Identify which cell holds the provided text, then report its (x, y) central coordinate. 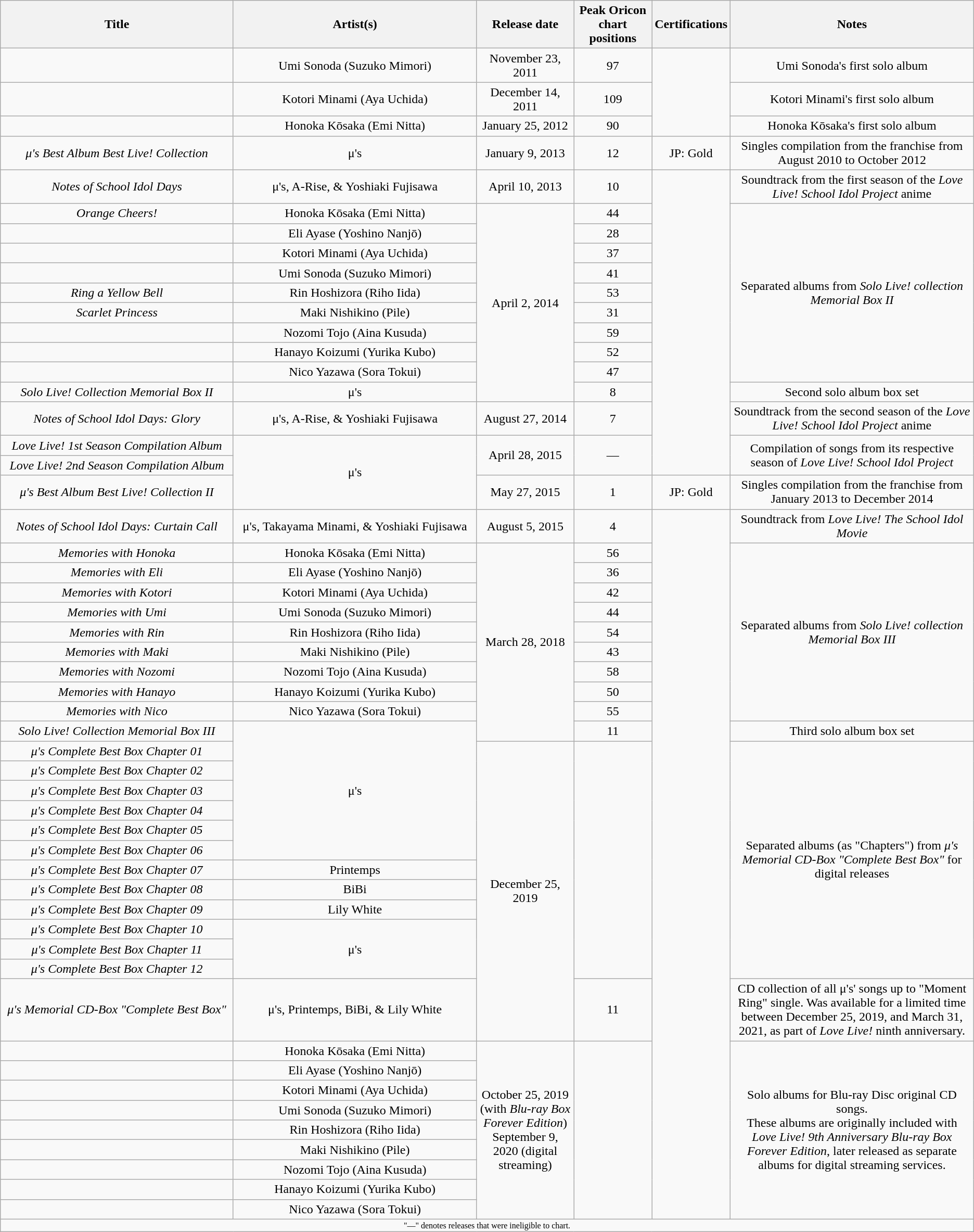
Memories with Honoka (117, 553)
Lily White (355, 909)
December 14, 2011 (526, 99)
μ's Complete Best Box Chapter 09 (117, 909)
μ's Complete Best Box Chapter 06 (117, 850)
Title (117, 24)
Orange Cheers! (117, 213)
Separated albums from Solo Live! collection Memorial Box II (852, 293)
μ's Best Album Best Live! Collection II (117, 492)
47 (613, 372)
Third solo album box set (852, 731)
8 (613, 392)
28 (613, 233)
12 (613, 153)
April 10, 2013 (526, 186)
Memories with Hanayo (117, 692)
59 (613, 333)
Umi Sonoda's first solo album (852, 66)
43 (613, 652)
μ's Complete Best Box Chapter 07 (117, 870)
Memories with Umi (117, 612)
52 (613, 352)
Release date (526, 24)
Love Live! 2nd Season Compilation Album (117, 465)
56 (613, 553)
53 (613, 293)
Peak Oriconchart positions (613, 24)
December 25, 2019 (526, 891)
36 (613, 573)
μ's Best Album Best Live! Collection (117, 153)
Printemps (355, 870)
Memories with Eli (117, 573)
97 (613, 66)
August 5, 2015 (526, 526)
μ's Complete Best Box Chapter 03 (117, 791)
October 25, 2019 (with Blu-ray Box Forever Edition)September 9, 2020 (digital streaming) (526, 1131)
58 (613, 671)
April 2, 2014 (526, 303)
April 28, 2015 (526, 455)
BiBi (355, 890)
μ's Memorial CD-Box "Complete Best Box" (117, 1010)
54 (613, 632)
10 (613, 186)
May 27, 2015 (526, 492)
50 (613, 692)
Kotori Minami's first solo album (852, 99)
109 (613, 99)
4 (613, 526)
41 (613, 273)
November 23, 2011 (526, 66)
Honoka Kōsaka's first solo album (852, 126)
7 (613, 418)
Ring a Yellow Bell (117, 293)
January 9, 2013 (526, 153)
42 (613, 592)
55 (613, 712)
Soundtrack from the second season of the Love Live! School Idol Project anime (852, 418)
1 (613, 492)
— (613, 455)
μ's, Printemps, BiBi, & Lily White (355, 1010)
March 28, 2018 (526, 642)
Certifications (691, 24)
Love Live! 1st Season Compilation Album (117, 446)
Memories with Nozomi (117, 671)
μ's Complete Best Box Chapter 10 (117, 929)
μ's Complete Best Box Chapter 04 (117, 810)
Scarlet Princess (117, 312)
Notes (852, 24)
Solo Live! Collection Memorial Box II (117, 392)
Notes of School Idol Days: Glory (117, 418)
Notes of School Idol Days (117, 186)
Separated albums from Solo Live! collection Memorial Box III (852, 632)
μ's Complete Best Box Chapter 12 (117, 969)
August 27, 2014 (526, 418)
January 25, 2012 (526, 126)
Memories with Kotori (117, 592)
μ's Complete Best Box Chapter 05 (117, 830)
Second solo album box set (852, 392)
μ's Complete Best Box Chapter 11 (117, 949)
μ's Complete Best Box Chapter 02 (117, 771)
Memories with Maki (117, 652)
Memories with Nico (117, 712)
μ's, Takayama Minami, & Yoshiaki Fujisawa (355, 526)
Solo Live! Collection Memorial Box III (117, 731)
Compilation of songs from its respective season of Love Live! School Idol Project (852, 455)
Separated albums (as "Chapters") from μ's Memorial CD-Box "Complete Best Box" for digital releases (852, 860)
Soundtrack from Love Live! The School Idol Movie (852, 526)
Singles compilation from the franchise from January 2013 to December 2014 (852, 492)
Notes of School Idol Days: Curtain Call (117, 526)
μ's Complete Best Box Chapter 01 (117, 751)
Soundtrack from the first season of the Love Live! School Idol Project anime (852, 186)
Artist(s) (355, 24)
37 (613, 253)
Singles compilation from the franchise from August 2010 to October 2012 (852, 153)
"—" denotes releases that were ineligible to chart. (487, 1225)
μ's Complete Best Box Chapter 08 (117, 890)
Memories with Rin (117, 632)
31 (613, 312)
90 (613, 126)
